Pinpoint the cell where the given text exists, returning its [x, y] midpoint coordinate. 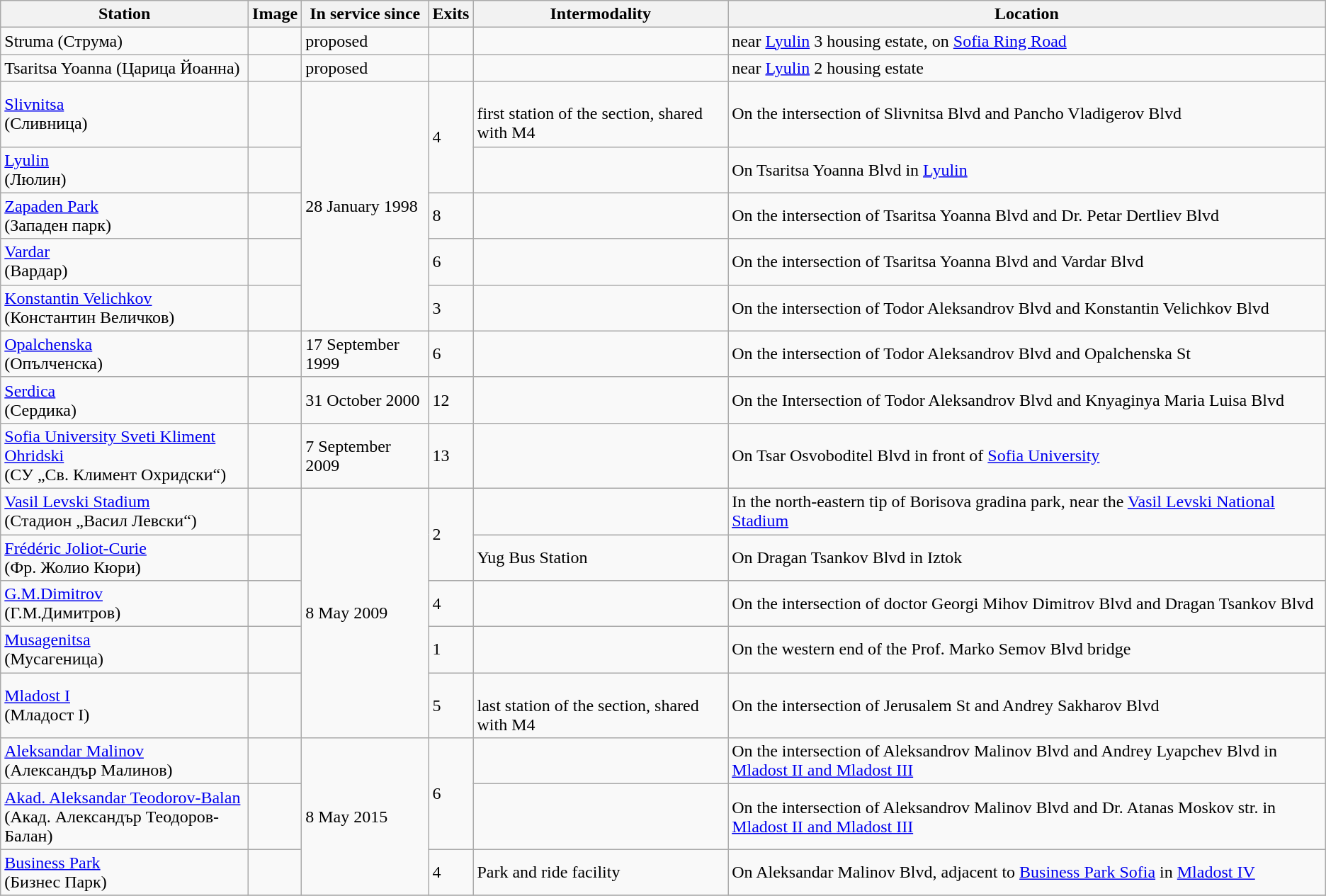
Yug Bus Station [601, 557]
Sofia University Sveti Kliment Ohridski(СУ „Св. Климент Охридски“) [125, 455]
On the intersection of Todor Aleksandrov Blvd and Konstantin Velichkov Blvd [1027, 307]
Exits [450, 14]
8 May 2009 [365, 613]
Akad. Aleksandar Teodorov-Balan(Акад. Александър Теодоров-Балан) [125, 817]
In the north-eastern tip of Borisova gradina park, near the Vasil Levski National Stadium [1027, 511]
On the intersection of Slivnitsa Blvd and Pancho Vladigerov Blvd [1027, 114]
Park and ride facility [601, 873]
Musagenitsa(Мусагеница) [125, 650]
On the intersection of Tsaritsa Yoanna Blvd and Dr. Petar Dertliev Blvd [1027, 215]
Tsaritsa Yoanna (Царица Йоанна) [125, 68]
1 [450, 650]
On the intersection of Aleksandrov Malinov Blvd and Dr. Atanas Moskov str. in Mladost II and Mladost III [1027, 817]
Intermodality [601, 14]
near Lyulin 3 housing estate, on Sofia Ring Road [1027, 41]
last station of the section, shared with M4 [601, 705]
G.M.Dimitrov(Г.М.Димитров) [125, 603]
5 [450, 705]
On the intersection of Aleksandrov Malinov Blvd and Andrey Lyapchev Blvd in Mladost II and Mladost III [1027, 761]
3 [450, 307]
Mladost I(Младост I) [125, 705]
On Tsaritsa Yoanna Blvd in Lyulin [1027, 170]
On Aleksandar Malinov Blvd, adjacent to Business Park Sofia in Mladost IV [1027, 873]
12 [450, 399]
17 September 1999 [365, 354]
On the intersection of Tsaritsa Yoanna Blvd and Vardar Blvd [1027, 262]
Opalchenska(Опълченска) [125, 354]
On the intersection of Todor Aleksandrov Blvd and Opalchenska St [1027, 354]
13 [450, 455]
On the western end of the Prof. Marko Semov Blvd bridge [1027, 650]
Station [125, 14]
On the intersection of doctor Georgi Mihov Dimitrov Blvd and Dragan Tsankov Blvd [1027, 603]
Vardar(Вардар) [125, 262]
Aleksandar Malinov(Александър Малинов) [125, 761]
Slivnitsa(Сливница) [125, 114]
On the Intersection of Todor Aleksandrov Blvd and Knyaginya Maria Luisa Blvd [1027, 399]
Lyulin(Люлин) [125, 170]
first station of the section, shared with M4 [601, 114]
On Dragan Tsankov Blvd in Iztok [1027, 557]
near Lyulin 2 housing estate [1027, 68]
7 September 2009 [365, 455]
8 [450, 215]
Vasil Levski Stadium(Стадион „Васил Левски“) [125, 511]
Konstantin Velichkov(Константин Величков) [125, 307]
Struma (Струма) [125, 41]
In service since [365, 14]
On the intersection of Jerusalem St and Andrey Sakharov Blvd [1027, 705]
Frédéric Joliot-Curie(Фр. Жолио Кюри) [125, 557]
28 January 1998 [365, 206]
On Tsar Osvoboditel Blvd in front of Sofia University [1027, 455]
31 October 2000 [365, 399]
2 [450, 534]
Image [275, 14]
Zapaden Park(Западен парк) [125, 215]
Location [1027, 14]
Serdica(Сердика) [125, 399]
Business Park(Бизнес Парк) [125, 873]
8 May 2015 [365, 817]
